Return the [x, y] coordinate for the center point of the cell that contains the specified text.  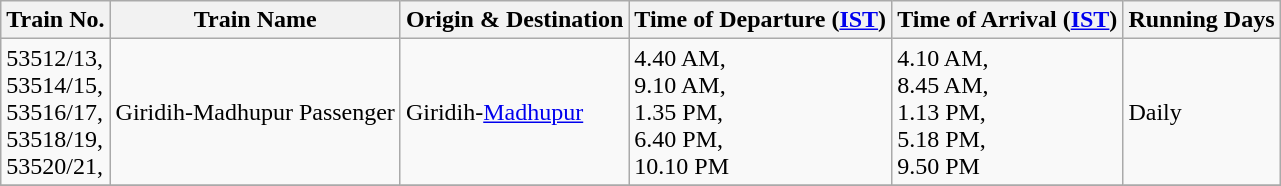
4.40 AM,9.10 AM,1.35 PM,6.40 PM,10.10 PM [760, 112]
53512/13,53514/15,53516/17,53518/19,53520/21, [56, 112]
Train No. [56, 20]
Giridih-Madhupur Passenger [255, 112]
4.10 AM,8.45 AM,1.13 PM,5.18 PM,9.50 PM [1008, 112]
Giridih-Madhupur [514, 112]
Daily [1202, 112]
Origin & Destination [514, 20]
Train Name [255, 20]
Time of Departure (IST) [760, 20]
Running Days [1202, 20]
Time of Arrival (IST) [1008, 20]
